Output the [X, Y] coordinate of the center of the cell containing the given text.  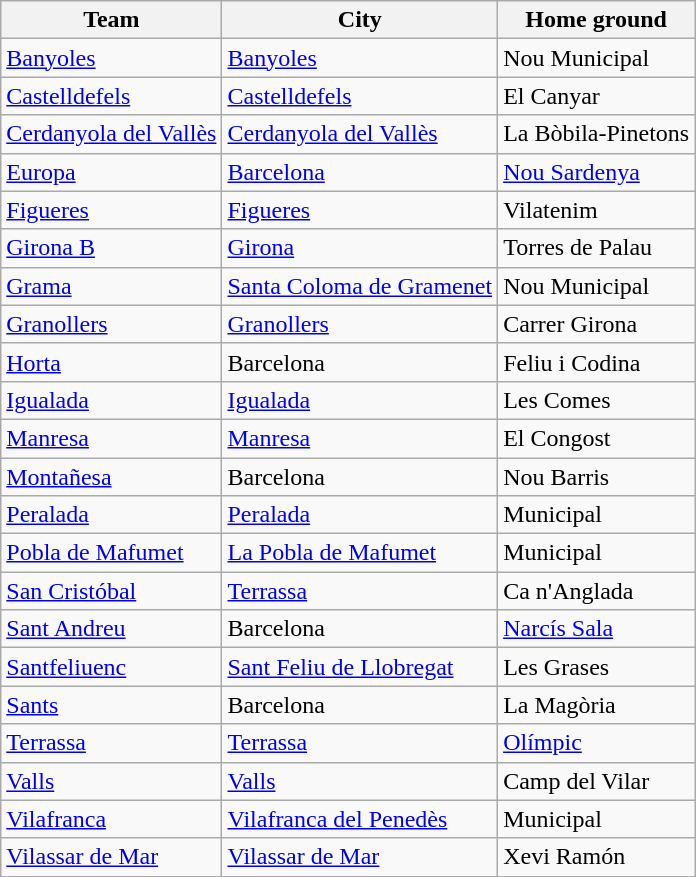
Les Comes [596, 400]
Torres de Palau [596, 248]
Girona [360, 248]
Nou Barris [596, 477]
Feliu i Codina [596, 362]
La Pobla de Mafumet [360, 553]
El Canyar [596, 96]
El Congost [596, 438]
Sant Andreu [112, 629]
Sants [112, 705]
City [360, 20]
Camp del Vilar [596, 781]
Ca n'Anglada [596, 591]
Team [112, 20]
Nou Sardenya [596, 172]
Les Grases [596, 667]
Pobla de Mafumet [112, 553]
Vilatenim [596, 210]
Montañesa [112, 477]
Girona B [112, 248]
Home ground [596, 20]
Horta [112, 362]
La Magòria [596, 705]
Vilafranca del Penedès [360, 819]
Carrer Girona [596, 324]
Vilafranca [112, 819]
Grama [112, 286]
Santfeliuenc [112, 667]
Olímpic [596, 743]
Narcís Sala [596, 629]
Sant Feliu de Llobregat [360, 667]
Europa [112, 172]
San Cristóbal [112, 591]
Xevi Ramón [596, 857]
La Bòbila-Pinetons [596, 134]
Santa Coloma de Gramenet [360, 286]
